Return the [x, y] coordinate for the center point of the cell that contains the specified text.  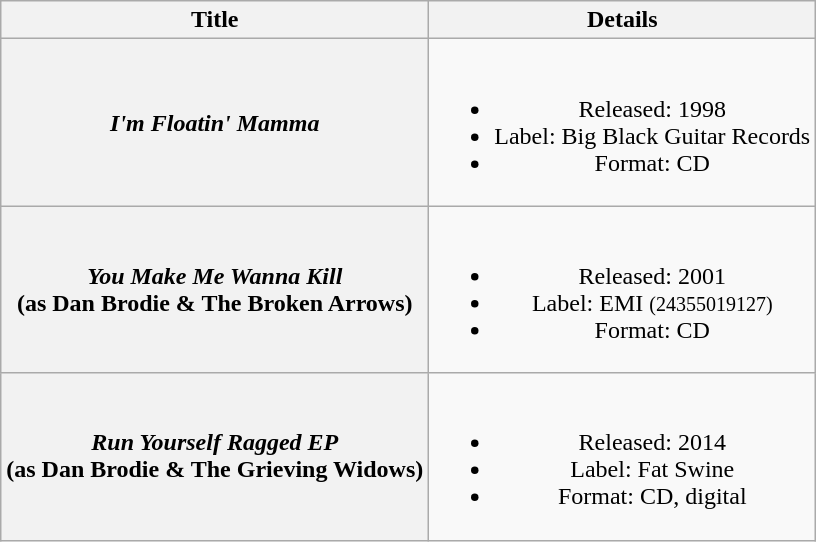
Title [215, 20]
Released: 1998Label: Big Black Guitar RecordsFormat: CD [622, 122]
I'm Floatin' Mamma [215, 122]
Released: 2001Label: EMI (24355019127)Format: CD [622, 290]
Details [622, 20]
Run Yourself Ragged EP (as Dan Brodie & The Grieving Widows) [215, 456]
You Make Me Wanna Kill (as Dan Brodie & The Broken Arrows) [215, 290]
Released: 2014Label: Fat SwineFormat: CD, digital [622, 456]
